Output the (x, y) coordinate of the center of the cell containing the given text.  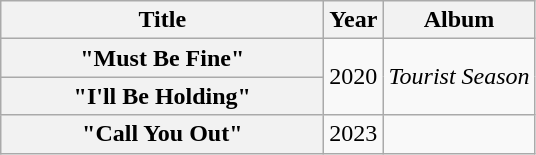
"Call You Out" (162, 134)
"Must Be Fine" (162, 58)
Title (162, 20)
2020 (354, 77)
Album (459, 20)
"I'll Be Holding" (162, 96)
Year (354, 20)
2023 (354, 134)
Tourist Season (459, 77)
